Locate the cell with the specified text and output its (x, y) center coordinate. 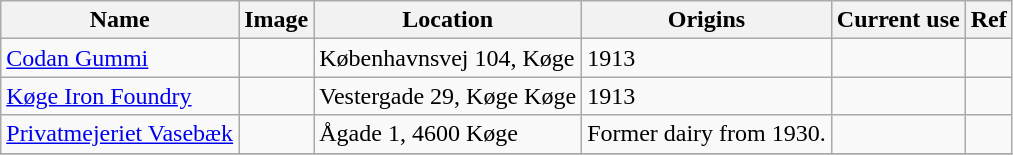
Codan Gummi (120, 58)
Vestergade 29, Køge Køge (448, 96)
Privatmejeriet Vasebæk (120, 134)
Ref (988, 20)
Location (448, 20)
Origins (707, 20)
Ågade 1, 4600 Køge (448, 134)
Køge Iron Foundry (120, 96)
Current use (898, 20)
Former dairy from 1930. (707, 134)
Københavnsvej 104, Køge (448, 58)
Image (276, 20)
Name (120, 20)
